For the text-containing cell, return its midpoint in [x, y] coordinate format. 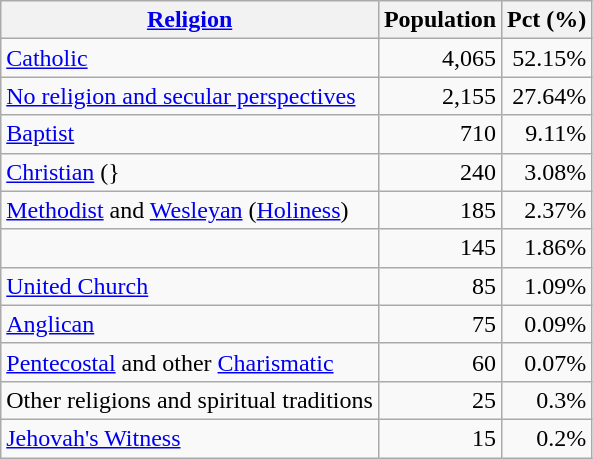
60 [440, 362]
4,065 [440, 58]
United Church [190, 286]
0.2% [547, 438]
185 [440, 210]
Pentecostal and other Charismatic [190, 362]
Anglican [190, 324]
0.09% [547, 324]
27.64% [547, 96]
2,155 [440, 96]
1.86% [547, 248]
0.3% [547, 400]
Catholic [190, 58]
240 [440, 172]
Baptist [190, 134]
No religion and secular perspectives [190, 96]
25 [440, 400]
Population [440, 20]
Religion [190, 20]
3.08% [547, 172]
145 [440, 248]
Methodist and Wesleyan (Holiness) [190, 210]
9.11% [547, 134]
2.37% [547, 210]
Pct (%) [547, 20]
75 [440, 324]
Other religions and spiritual traditions [190, 400]
0.07% [547, 362]
52.15% [547, 58]
Christian (} [190, 172]
85 [440, 286]
15 [440, 438]
710 [440, 134]
1.09% [547, 286]
Jehovah's Witness [190, 438]
